Identify which cell holds the provided text, then report its [X, Y] central coordinate. 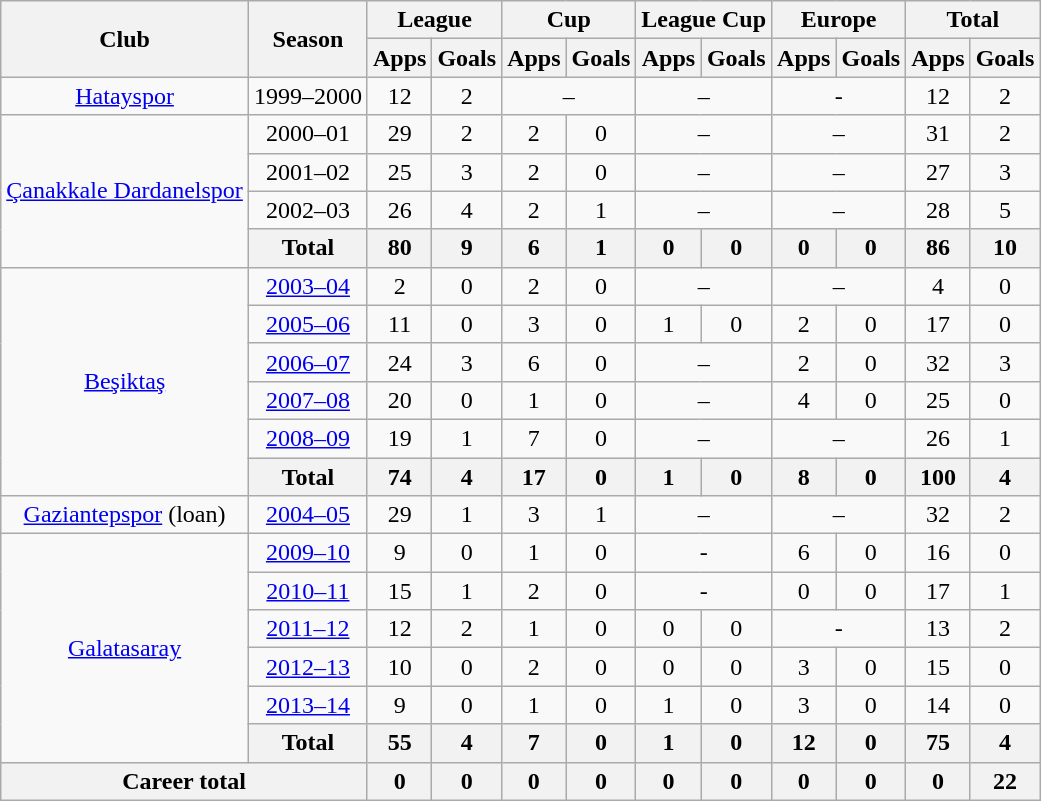
14 [938, 705]
2001–02 [308, 172]
Gaziantepspor (loan) [125, 515]
2010–11 [308, 591]
74 [399, 477]
1999–2000 [308, 96]
Career total [184, 781]
Season [308, 39]
Beşiktaş [125, 381]
League [434, 20]
5 [1005, 210]
16 [938, 553]
2011–12 [308, 629]
19 [399, 438]
2002–03 [308, 210]
80 [399, 248]
Galatasaray [125, 648]
Europe [839, 20]
2009–10 [308, 553]
2013–14 [308, 705]
Hatayspor [125, 96]
Club [125, 39]
Cup [569, 20]
2007–08 [308, 400]
2005–06 [308, 324]
75 [938, 743]
86 [938, 248]
20 [399, 400]
2003–04 [308, 286]
2004–05 [308, 515]
8 [804, 477]
11 [399, 324]
24 [399, 362]
31 [938, 134]
55 [399, 743]
100 [938, 477]
Çanakkale Dardanelspor [125, 191]
2000–01 [308, 134]
13 [938, 629]
League Cup [704, 20]
27 [938, 172]
2008–09 [308, 438]
28 [938, 210]
2006–07 [308, 362]
2012–13 [308, 667]
22 [1005, 781]
